Determine the (X, Y) coordinate at the center of the cell enclosing the given text.  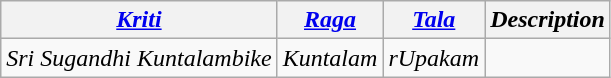
Raga (330, 20)
Tala (434, 20)
Kriti (139, 20)
rUpakam (434, 58)
Sri Sugandhi Kuntalambike (139, 58)
Kuntalam (330, 58)
Description (548, 20)
